Capture the cell that displays the provided text and extract its (X, Y) central coordinate. 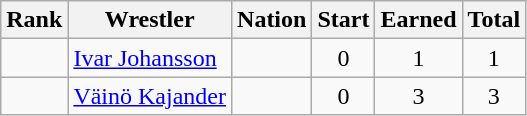
Väinö Kajander (150, 96)
Wrestler (150, 20)
Total (494, 20)
Earned (418, 20)
Ivar Johansson (150, 58)
Start (344, 20)
Nation (272, 20)
Rank (34, 20)
